Output the (X, Y) coordinate of the center of the cell containing the given text.  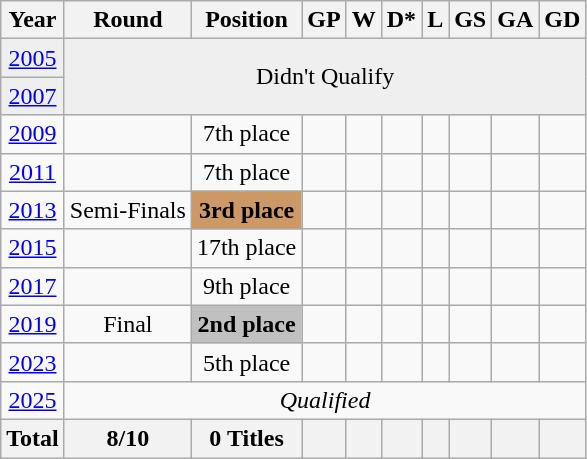
W (364, 20)
GP (324, 20)
Qualified (325, 400)
0 Titles (246, 438)
5th place (246, 362)
D* (401, 20)
2017 (33, 286)
2007 (33, 96)
GA (516, 20)
Semi-Finals (128, 210)
2023 (33, 362)
17th place (246, 248)
Year (33, 20)
Round (128, 20)
2005 (33, 58)
Total (33, 438)
2nd place (246, 324)
2013 (33, 210)
Didn't Qualify (325, 77)
Final (128, 324)
2019 (33, 324)
GD (562, 20)
9th place (246, 286)
GS (470, 20)
Position (246, 20)
2011 (33, 172)
8/10 (128, 438)
2025 (33, 400)
2009 (33, 134)
L (436, 20)
3rd place (246, 210)
2015 (33, 248)
